Identify which cell holds the provided text, then report its (x, y) central coordinate. 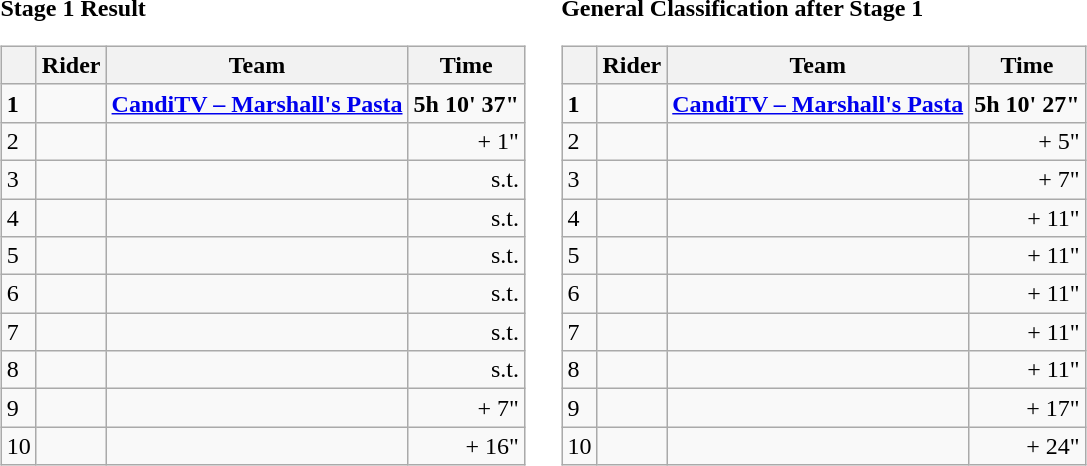
+ 24" (1027, 446)
5h 10' 37" (466, 103)
+ 17" (1027, 408)
+ 5" (1027, 141)
5h 10' 27" (1027, 103)
+ 1" (466, 141)
+ 16" (466, 446)
